From the cell containing the given text, extract its center point as (X, Y) coordinate. 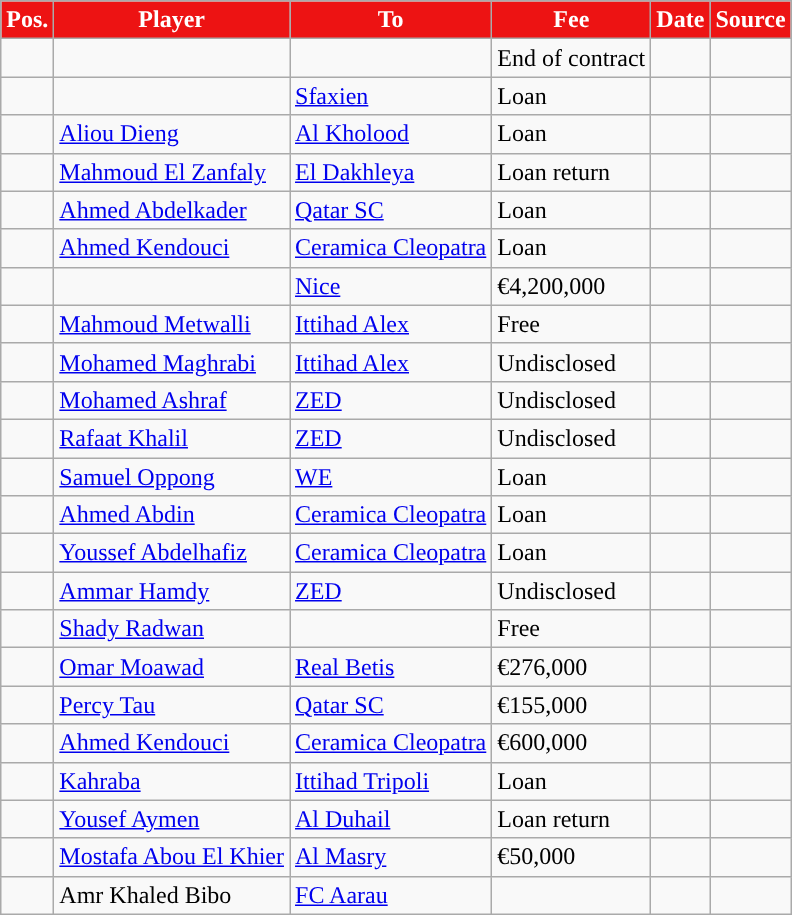
€600,000 (572, 743)
Mohamed Maghrabi (172, 362)
€276,000 (572, 667)
Aliou Dieng (172, 134)
Youssef Abdelhafiz (172, 553)
Sfaxien (391, 96)
Mahmoud Metwalli (172, 324)
Pos. (28, 20)
To (391, 20)
Nice (391, 286)
Mohamed Ashraf (172, 400)
Date (680, 20)
Omar Moawad (172, 667)
El Dakhleya (391, 172)
Mostafa Abou El Khier (172, 857)
€155,000 (572, 705)
Kahraba (172, 781)
Ammar Hamdy (172, 591)
Ahmed Abdelkader (172, 210)
Al Duhail (391, 819)
Source (750, 20)
Samuel Oppong (172, 477)
WE (391, 477)
€50,000 (572, 857)
FC Aarau (391, 895)
Percy Tau (172, 705)
Shady Radwan (172, 629)
Rafaat Khalil (172, 438)
Real Betis (391, 667)
€4,200,000 (572, 286)
Mahmoud El Zanfaly (172, 172)
Yousef Aymen (172, 819)
Ittihad Tripoli (391, 781)
Al Masry (391, 857)
Player (172, 20)
Fee (572, 20)
Amr Khaled Bibo (172, 895)
Al Kholood (391, 134)
Ahmed Abdin (172, 515)
End of contract (572, 58)
